Extract the (x, y) coordinate from the center of the cell holding the provided text.  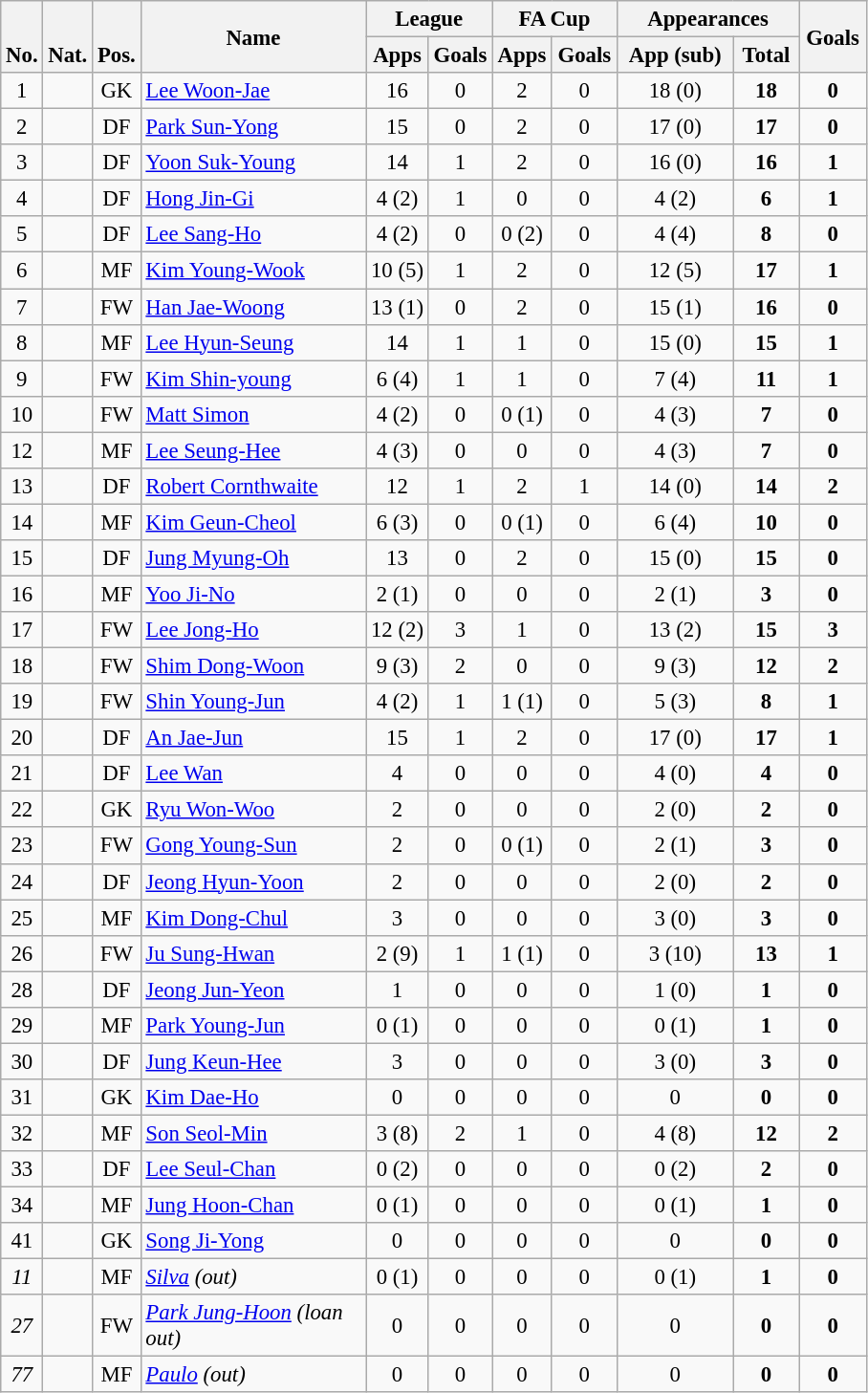
Silva (out) (253, 1277)
Gong Young-Sun (253, 846)
4 (4) (675, 234)
2 (9) (398, 953)
9 (22, 379)
Shin Young-Jun (253, 702)
10 (5) (398, 271)
29 (22, 1026)
Nat. (68, 36)
Ryu Won-Woo (253, 810)
5 (3) (675, 702)
Lee Jong-Ho (253, 630)
FA Cup (554, 19)
24 (22, 882)
23 (22, 846)
Park Jung-Hoon (loan out) (253, 1325)
34 (22, 1206)
Hong Jin-Gi (253, 199)
Total (767, 55)
Ju Sung-Hwan (253, 953)
Lee Seung-Hee (253, 450)
12 (5) (675, 271)
Lee Woon-Jae (253, 91)
Kim Dae-Ho (253, 1098)
Jeong Hyun-Yoon (253, 882)
4 (0) (675, 773)
16 (0) (675, 163)
Kim Geun-Cheol (253, 522)
21 (22, 773)
33 (22, 1169)
Shim Dong-Woon (253, 666)
League (429, 19)
Yoon Suk-Young (253, 163)
7 (4) (675, 379)
Park Sun-Yong (253, 127)
13 (2) (675, 630)
Jung Keun-Hee (253, 1061)
Yoo Ji-No (253, 594)
77 (22, 1375)
Kim Shin-young (253, 379)
15 (1) (675, 307)
Kim Young-Wook (253, 271)
Robert Cornthwaite (253, 487)
Jung Myung-Oh (253, 558)
3 (10) (675, 953)
14 (0) (675, 487)
No. (22, 36)
12 (2) (398, 630)
19 (22, 702)
Lee Sang-Ho (253, 234)
3 (8) (398, 1133)
Park Young-Jun (253, 1026)
30 (22, 1061)
Appearances (707, 19)
31 (22, 1098)
Lee Wan (253, 773)
28 (22, 990)
32 (22, 1133)
Paulo (out) (253, 1375)
18 (0) (675, 91)
13 (1) (398, 307)
An Jae-Jun (253, 738)
5 (22, 234)
1 (0) (675, 990)
Kim Dong-Chul (253, 918)
Jeong Jun-Yeon (253, 990)
Song Ji-Yong (253, 1241)
Matt Simon (253, 414)
Han Jae-Woong (253, 307)
22 (22, 810)
6 (3) (398, 522)
4 (8) (675, 1133)
Pos. (117, 36)
Name (253, 36)
Lee Hyun-Seung (253, 342)
20 (22, 738)
27 (22, 1325)
Jung Hoon-Chan (253, 1206)
Son Seol-Min (253, 1133)
Lee Seul-Chan (253, 1169)
25 (22, 918)
26 (22, 953)
App (sub) (675, 55)
41 (22, 1241)
